Detect which cell encompasses the target text, then output its [X, Y] center coordinate. 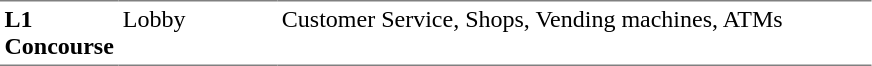
Lobby [198, 33]
Customer Service, Shops, Vending machines, ATMs [574, 33]
L1Concourse [59, 33]
